From the cell containing the given text, extract its center point as (X, Y) coordinate. 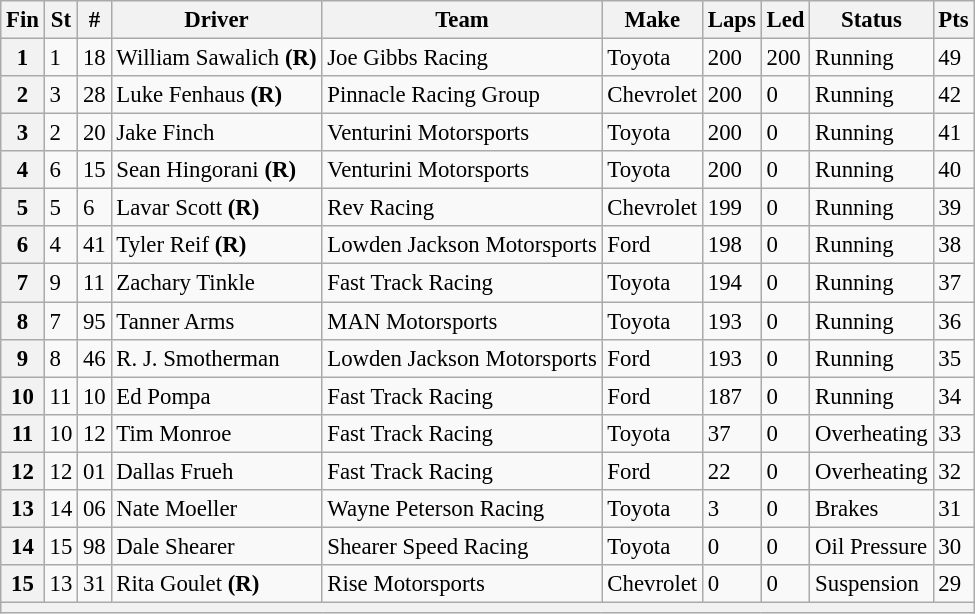
39 (954, 208)
Team (462, 20)
Driver (216, 20)
Zachary Tinkle (216, 283)
Led (786, 20)
38 (954, 245)
Dale Shearer (216, 546)
# (94, 20)
Shearer Speed Racing (462, 546)
20 (94, 133)
28 (94, 95)
199 (732, 208)
R. J. Smotherman (216, 358)
98 (94, 546)
Make (652, 20)
42 (954, 95)
30 (954, 546)
Pts (954, 20)
Status (872, 20)
Laps (732, 20)
Jake Finch (216, 133)
Rev Racing (462, 208)
Joe Gibbs Racing (462, 58)
49 (954, 58)
34 (954, 396)
Rita Goulet (R) (216, 584)
46 (94, 358)
22 (732, 471)
29 (954, 584)
40 (954, 170)
198 (732, 245)
95 (94, 321)
Ed Pompa (216, 396)
Brakes (872, 509)
St (60, 20)
18 (94, 58)
Suspension (872, 584)
Lavar Scott (R) (216, 208)
Tyler Reif (R) (216, 245)
32 (954, 471)
William Sawalich (R) (216, 58)
33 (954, 433)
Rise Motorsports (462, 584)
Nate Moeller (216, 509)
Pinnacle Racing Group (462, 95)
Tim Monroe (216, 433)
36 (954, 321)
01 (94, 471)
Tanner Arms (216, 321)
194 (732, 283)
Fin (23, 20)
06 (94, 509)
Sean Hingorani (R) (216, 170)
Dallas Frueh (216, 471)
MAN Motorsports (462, 321)
35 (954, 358)
Luke Fenhaus (R) (216, 95)
Wayne Peterson Racing (462, 509)
Oil Pressure (872, 546)
187 (732, 396)
